Capture the cell that displays the provided text and extract its [X, Y] central coordinate. 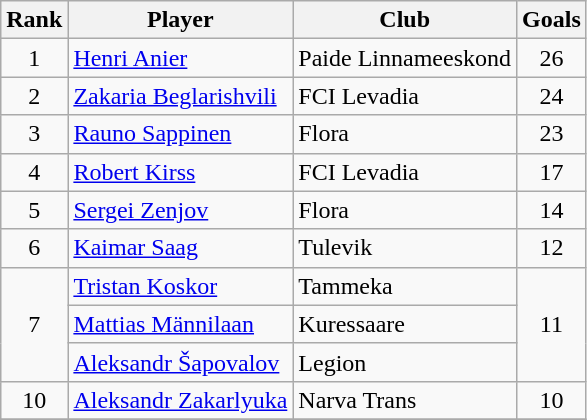
Zakaria Beglarishvili [180, 96]
Tammeka [405, 286]
23 [552, 134]
Goals [552, 20]
Tristan Koskor [180, 286]
Kaimar Saag [180, 248]
14 [552, 210]
2 [34, 96]
Rank [34, 20]
6 [34, 248]
Robert Kirss [180, 172]
Sergei Zenjov [180, 210]
Henri Anier [180, 58]
Mattias Männilaan [180, 324]
Rauno Sappinen [180, 134]
24 [552, 96]
17 [552, 172]
Kuressaare [405, 324]
Aleksandr Zakarlyuka [180, 400]
1 [34, 58]
Narva Trans [405, 400]
Paide Linnameeskond [405, 58]
3 [34, 134]
4 [34, 172]
Legion [405, 362]
Club [405, 20]
5 [34, 210]
12 [552, 248]
Aleksandr Šapovalov [180, 362]
26 [552, 58]
11 [552, 324]
7 [34, 324]
Player [180, 20]
Tulevik [405, 248]
